Detect which cell encompasses the target text, then output its [X, Y] center coordinate. 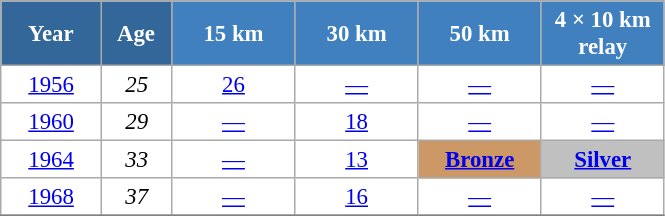
1968 [52, 197]
16 [356, 197]
1956 [52, 85]
Silver [602, 160]
26 [234, 85]
4 × 10 km relay [602, 34]
29 [136, 122]
37 [136, 197]
50 km [480, 34]
1964 [52, 160]
25 [136, 85]
33 [136, 160]
18 [356, 122]
Age [136, 34]
30 km [356, 34]
Bronze [480, 160]
15 km [234, 34]
Year [52, 34]
13 [356, 160]
1960 [52, 122]
